Find where the given text appears and provide that cell's center as [x, y] coordinate. 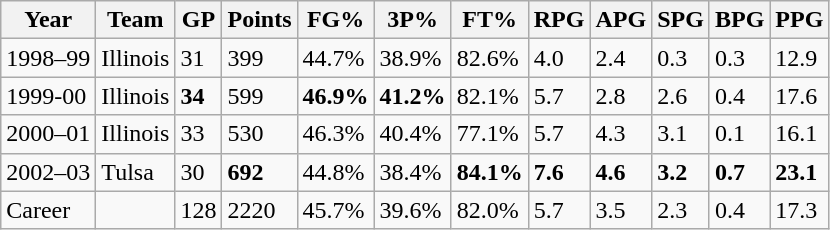
1998–99 [48, 58]
399 [260, 58]
3.2 [681, 172]
FT% [490, 20]
BPG [739, 20]
FG% [336, 20]
45.7% [336, 210]
82.6% [490, 58]
GP [198, 20]
2002–03 [48, 172]
APG [621, 20]
41.2% [412, 96]
44.8% [336, 172]
Year [48, 20]
3.5 [621, 210]
82.0% [490, 210]
39.6% [412, 210]
38.9% [412, 58]
Team [136, 20]
2220 [260, 210]
12.9 [800, 58]
2.6 [681, 96]
7.6 [559, 172]
34 [198, 96]
3P% [412, 20]
31 [198, 58]
33 [198, 134]
38.4% [412, 172]
2.3 [681, 210]
0.7 [739, 172]
30 [198, 172]
2.4 [621, 58]
Career [48, 210]
4.6 [621, 172]
40.4% [412, 134]
23.1 [800, 172]
46.9% [336, 96]
84.1% [490, 172]
17.6 [800, 96]
1999-00 [48, 96]
PPG [800, 20]
4.0 [559, 58]
Points [260, 20]
599 [260, 96]
530 [260, 134]
Tulsa [136, 172]
2.8 [621, 96]
128 [198, 210]
77.1% [490, 134]
82.1% [490, 96]
2000–01 [48, 134]
46.3% [336, 134]
692 [260, 172]
44.7% [336, 58]
3.1 [681, 134]
17.3 [800, 210]
0.1 [739, 134]
16.1 [800, 134]
RPG [559, 20]
4.3 [621, 134]
SPG [681, 20]
